Locate the cell with the specified text and output its [X, Y] center coordinate. 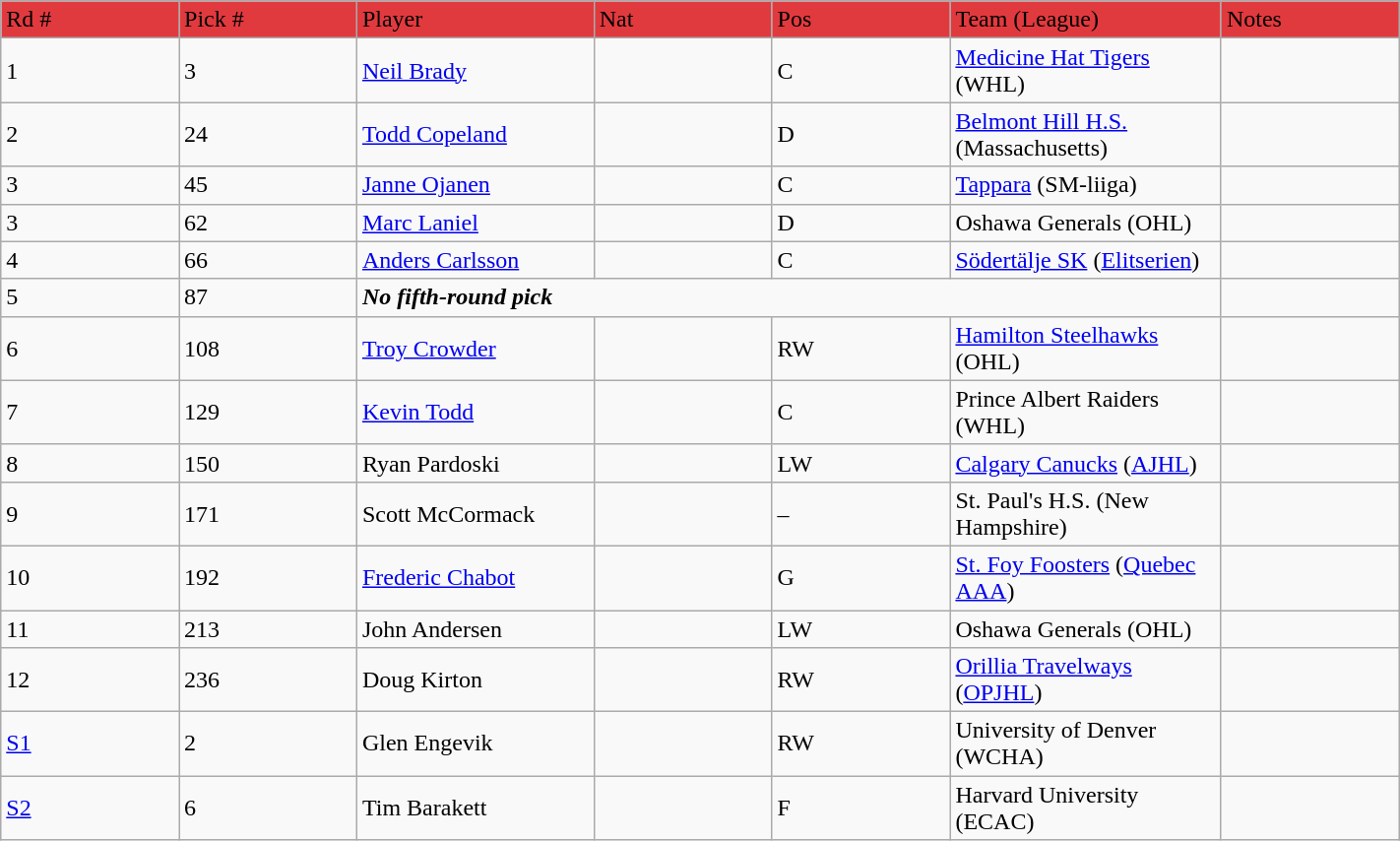
F [860, 808]
236 [268, 679]
G [860, 577]
1 [91, 71]
7 [91, 412]
Södertälje SK (Elitserien) [1086, 260]
Ryan Pardoski [475, 463]
Kevin Todd [475, 412]
John Andersen [475, 629]
171 [268, 514]
10 [91, 577]
Hamilton Steelhawks (OHL) [1086, 349]
62 [268, 223]
Frederic Chabot [475, 577]
Notes [1309, 20]
Tim Barakett [475, 808]
S1 [91, 744]
108 [268, 349]
Orillia Travelways (OPJHL) [1086, 679]
Anders Carlsson [475, 260]
Calgary Canucks (AJHL) [1086, 463]
St. Foy Foosters (Quebec AAA) [1086, 577]
9 [91, 514]
St. Paul's H.S. (New Hampshire) [1086, 514]
Pos [860, 20]
Todd Copeland [475, 134]
Team (League) [1086, 20]
– [860, 514]
Doug Kirton [475, 679]
No fifth-round pick [789, 297]
4 [91, 260]
Nat [683, 20]
192 [268, 577]
129 [268, 412]
Marc Laniel [475, 223]
66 [268, 260]
150 [268, 463]
5 [91, 297]
Tappara (SM-liiga) [1086, 185]
Troy Crowder [475, 349]
Player [475, 20]
Pick # [268, 20]
University of Denver (WCHA) [1086, 744]
24 [268, 134]
12 [91, 679]
8 [91, 463]
Rd # [91, 20]
87 [268, 297]
Neil Brady [475, 71]
213 [268, 629]
Scott McCormack [475, 514]
Prince Albert Raiders (WHL) [1086, 412]
11 [91, 629]
Glen Engevik [475, 744]
Belmont Hill H.S. (Massachusetts) [1086, 134]
Janne Ojanen [475, 185]
45 [268, 185]
Medicine Hat Tigers (WHL) [1086, 71]
S2 [91, 808]
Harvard University (ECAC) [1086, 808]
